Determine the (x, y) coordinate at the center of the cell enclosing the given text.  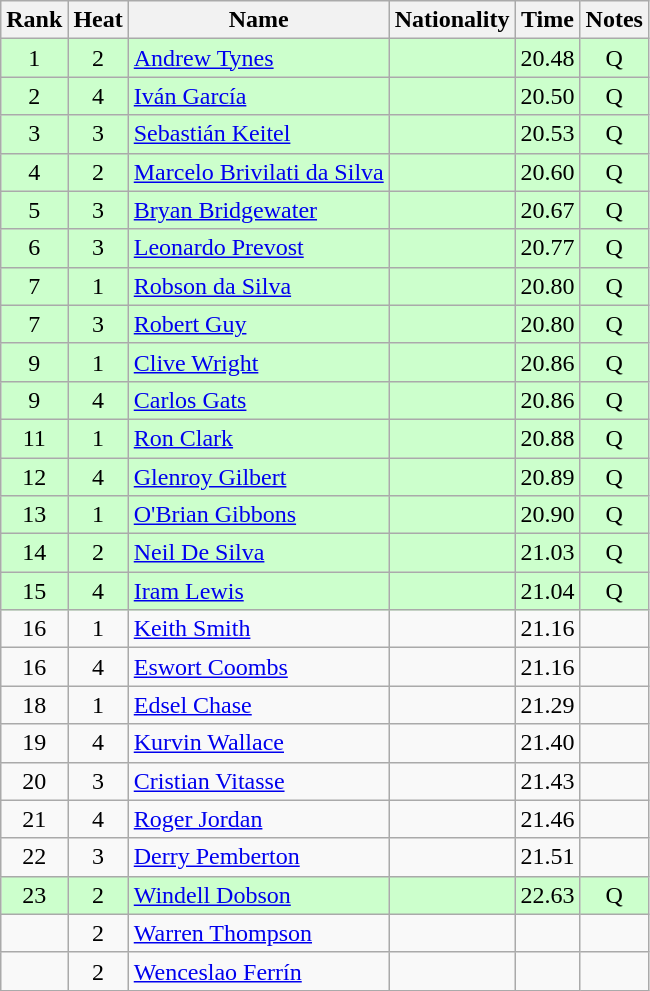
20.53 (548, 134)
21.04 (548, 591)
Neil De Silva (258, 553)
Robson da Silva (258, 286)
Andrew Tynes (258, 58)
Clive Wright (258, 362)
21.03 (548, 553)
21 (34, 819)
Nationality (452, 20)
Carlos Gats (258, 400)
Time (548, 20)
Sebastián Keitel (258, 134)
21.43 (548, 781)
Kurvin Wallace (258, 743)
20.90 (548, 515)
21.40 (548, 743)
21.51 (548, 857)
Iram Lewis (258, 591)
14 (34, 553)
Keith Smith (258, 629)
21.46 (548, 819)
Leonardo Prevost (258, 248)
23 (34, 895)
Heat (98, 20)
20 (34, 781)
20.89 (548, 477)
Rank (34, 20)
20.48 (548, 58)
Robert Guy (258, 324)
18 (34, 705)
Eswort Coombs (258, 667)
Ron Clark (258, 438)
20.60 (548, 172)
5 (34, 210)
19 (34, 743)
Notes (614, 20)
13 (34, 515)
Marcelo Brivilati da Silva (258, 172)
Iván García (258, 96)
22.63 (548, 895)
6 (34, 248)
20.50 (548, 96)
Derry Pemberton (258, 857)
O'Brian Gibbons (258, 515)
Cristian Vitasse (258, 781)
20.88 (548, 438)
20.77 (548, 248)
Windell Dobson (258, 895)
11 (34, 438)
22 (34, 857)
15 (34, 591)
Edsel Chase (258, 705)
Glenroy Gilbert (258, 477)
Wenceslao Ferrín (258, 971)
Bryan Bridgewater (258, 210)
20.67 (548, 210)
Roger Jordan (258, 819)
Warren Thompson (258, 933)
21.29 (548, 705)
Name (258, 20)
12 (34, 477)
